Locate the cell with the specified text and output its (x, y) center coordinate. 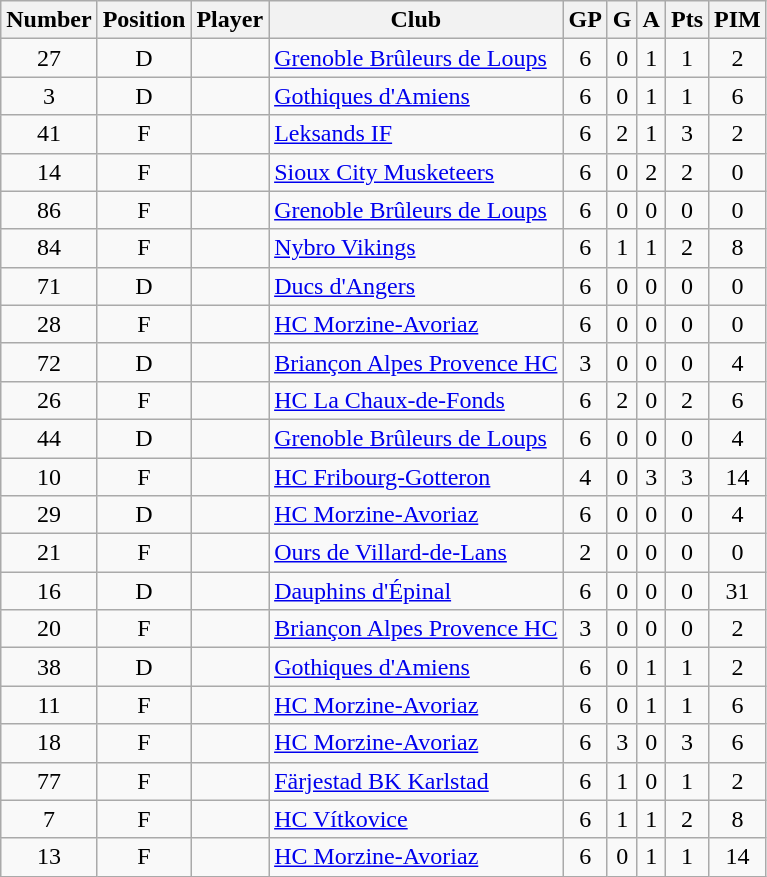
Färjestad BK Karlstad (416, 781)
G (622, 20)
84 (49, 248)
13 (49, 857)
HC Fribourg-Gotteron (416, 477)
Nybro Vikings (416, 248)
86 (49, 210)
21 (49, 553)
Sioux City Musketeers (416, 172)
Club (416, 20)
26 (49, 400)
31 (738, 591)
41 (49, 134)
Number (49, 20)
A (651, 20)
10 (49, 477)
18 (49, 743)
GP (585, 20)
72 (49, 362)
71 (49, 286)
PIM (738, 20)
HC La Chaux-de-Fonds (416, 400)
Ducs d'Angers (416, 286)
16 (49, 591)
27 (49, 58)
HC Vítkovice (416, 819)
28 (49, 324)
Dauphins d'Épinal (416, 591)
Leksands IF (416, 134)
11 (49, 705)
29 (49, 515)
44 (49, 438)
7 (49, 819)
Pts (686, 20)
38 (49, 667)
Ours de Villard-de-Lans (416, 553)
20 (49, 629)
Player (230, 20)
Position (144, 20)
77 (49, 781)
